For the text-containing cell, return its midpoint in (X, Y) coordinate format. 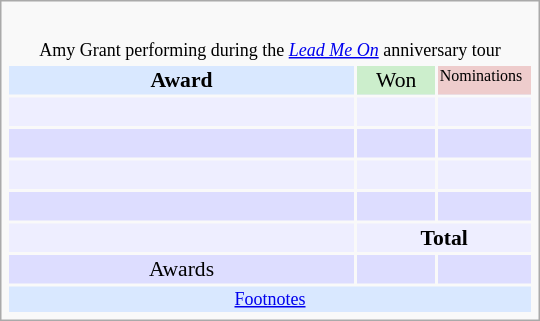
Footnotes (270, 299)
Award (182, 80)
Won (396, 80)
Amy Grant performing during the Lead Me On anniversary tour (270, 36)
Total (444, 237)
Awards (182, 269)
Nominations (484, 80)
